Capture the cell that displays the provided text and extract its [x, y] central coordinate. 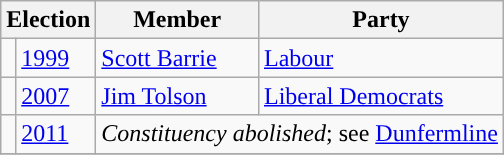
Election [48, 20]
Jim Tolson [178, 96]
2011 [56, 134]
Constituency abolished; see Dunfermline [300, 134]
Scott Barrie [178, 58]
Labour [380, 58]
Member [178, 20]
Liberal Democrats [380, 96]
Party [380, 20]
2007 [56, 96]
1999 [56, 58]
